Pinpoint the cell where the given text exists, returning its [X, Y] midpoint coordinate. 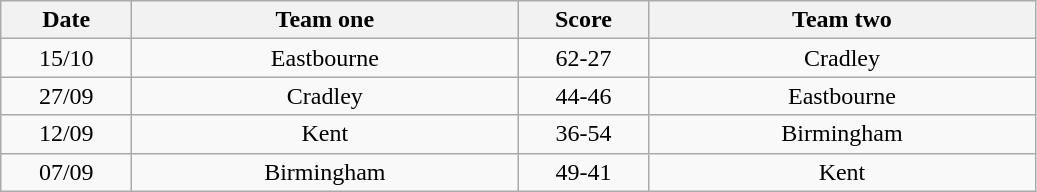
36-54 [584, 134]
12/09 [66, 134]
Score [584, 20]
62-27 [584, 58]
49-41 [584, 172]
15/10 [66, 58]
07/09 [66, 172]
Date [66, 20]
Team one [325, 20]
Team two [842, 20]
27/09 [66, 96]
44-46 [584, 96]
